Find where the given text appears and provide that cell's center as [x, y] coordinate. 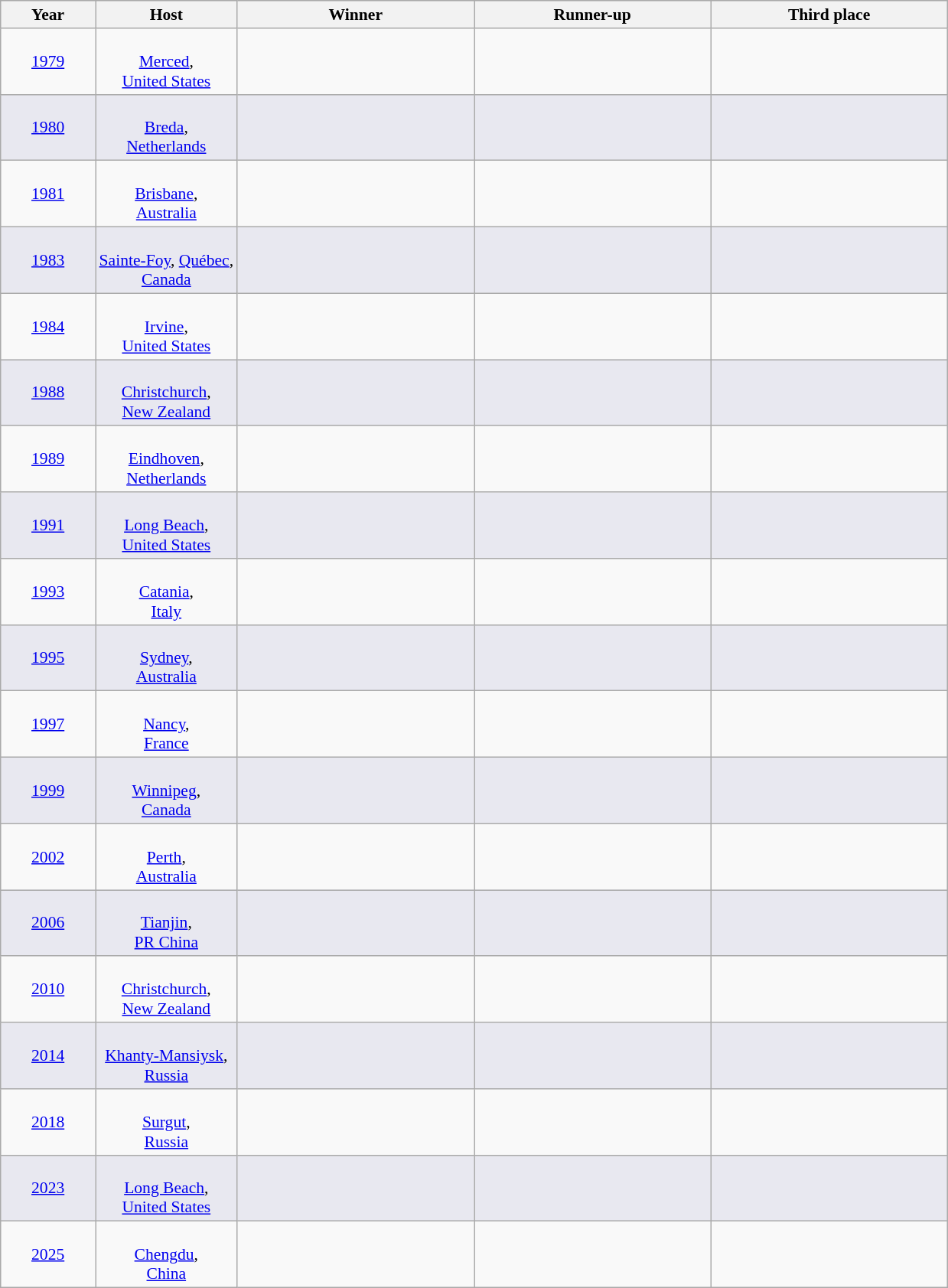
2018 [48, 1122]
1980 [48, 127]
1981 [48, 194]
1999 [48, 791]
Irvine, United States [166, 326]
Eindhoven, Netherlands [166, 459]
Nancy, France [166, 724]
1993 [48, 592]
Catania, Italy [166, 592]
Merced, United States [166, 61]
Tianjin, PR China [166, 923]
1989 [48, 459]
1988 [48, 393]
Sainte-Foy, Québec, Canada [166, 260]
2023 [48, 1188]
Khanty-Mansiysk, Russia [166, 1056]
Sydney, Australia [166, 658]
Winner [355, 15]
Third place [829, 15]
1995 [48, 658]
Brisbane, Australia [166, 194]
Year [48, 15]
Chengdu, China [166, 1255]
Surgut, Russia [166, 1122]
1983 [48, 260]
Host [166, 15]
Runner-up [592, 15]
1991 [48, 525]
2025 [48, 1255]
2010 [48, 990]
1984 [48, 326]
2006 [48, 923]
2014 [48, 1056]
Perth, Australia [166, 857]
Breda, Netherlands [166, 127]
1979 [48, 61]
2002 [48, 857]
1997 [48, 724]
Winnipeg, Canada [166, 791]
